Scan for the cell matching the given text and deliver its (x, y) coordinate at center. 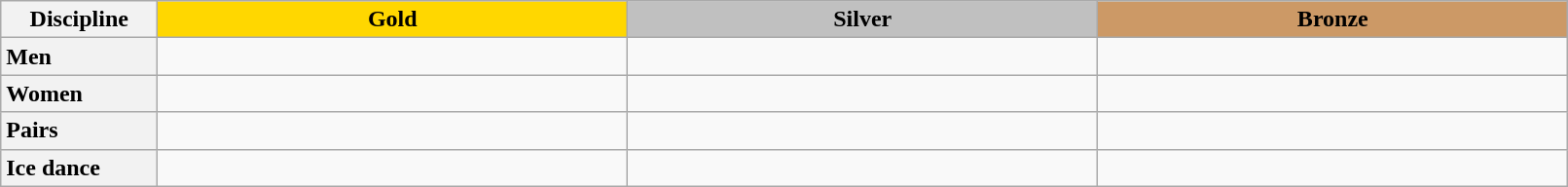
Women (80, 93)
Gold (393, 19)
Discipline (80, 19)
Ice dance (80, 168)
Bronze (1333, 19)
Men (80, 56)
Pairs (80, 131)
Silver (862, 19)
